Provide the [X, Y] coordinate of the cell's center where the given text is located.  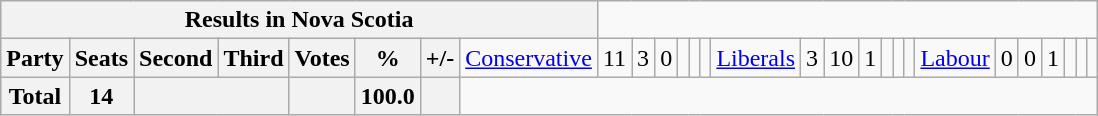
Party [35, 58]
Second [176, 58]
Seats [101, 58]
10 [842, 58]
Labour [955, 58]
Liberals [756, 58]
Votes [322, 58]
% [388, 58]
100.0 [388, 96]
Results in Nova Scotia [300, 20]
Total [35, 96]
+/- [440, 58]
14 [101, 96]
11 [614, 58]
Conservative [529, 58]
Third [254, 58]
